Provide the (x, y) coordinate of the cell's center where the given text is located.  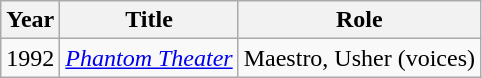
Title (149, 20)
Maestro, Usher (voices) (359, 58)
Phantom Theater (149, 58)
1992 (30, 58)
Role (359, 20)
Year (30, 20)
